Detect which cell encompasses the target text, then output its [X, Y] center coordinate. 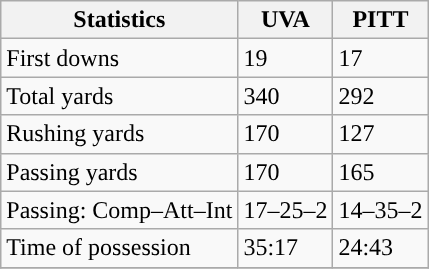
292 [380, 96]
19 [286, 58]
Statistics [120, 20]
165 [380, 172]
UVA [286, 20]
Time of possession [120, 248]
24:43 [380, 248]
First downs [120, 58]
127 [380, 134]
340 [286, 96]
Total yards [120, 96]
17–25–2 [286, 210]
14–35–2 [380, 210]
35:17 [286, 248]
17 [380, 58]
PITT [380, 20]
Rushing yards [120, 134]
Passing yards [120, 172]
Passing: Comp–Att–Int [120, 210]
